Provide the [X, Y] coordinate of the cell's center where the given text is located.  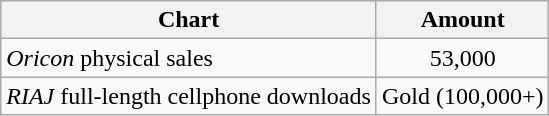
Gold (100,000+) [462, 96]
Amount [462, 20]
RIAJ full-length cellphone downloads [189, 96]
Oricon physical sales [189, 58]
53,000 [462, 58]
Chart [189, 20]
